For the text-containing cell, return its midpoint in [X, Y] coordinate format. 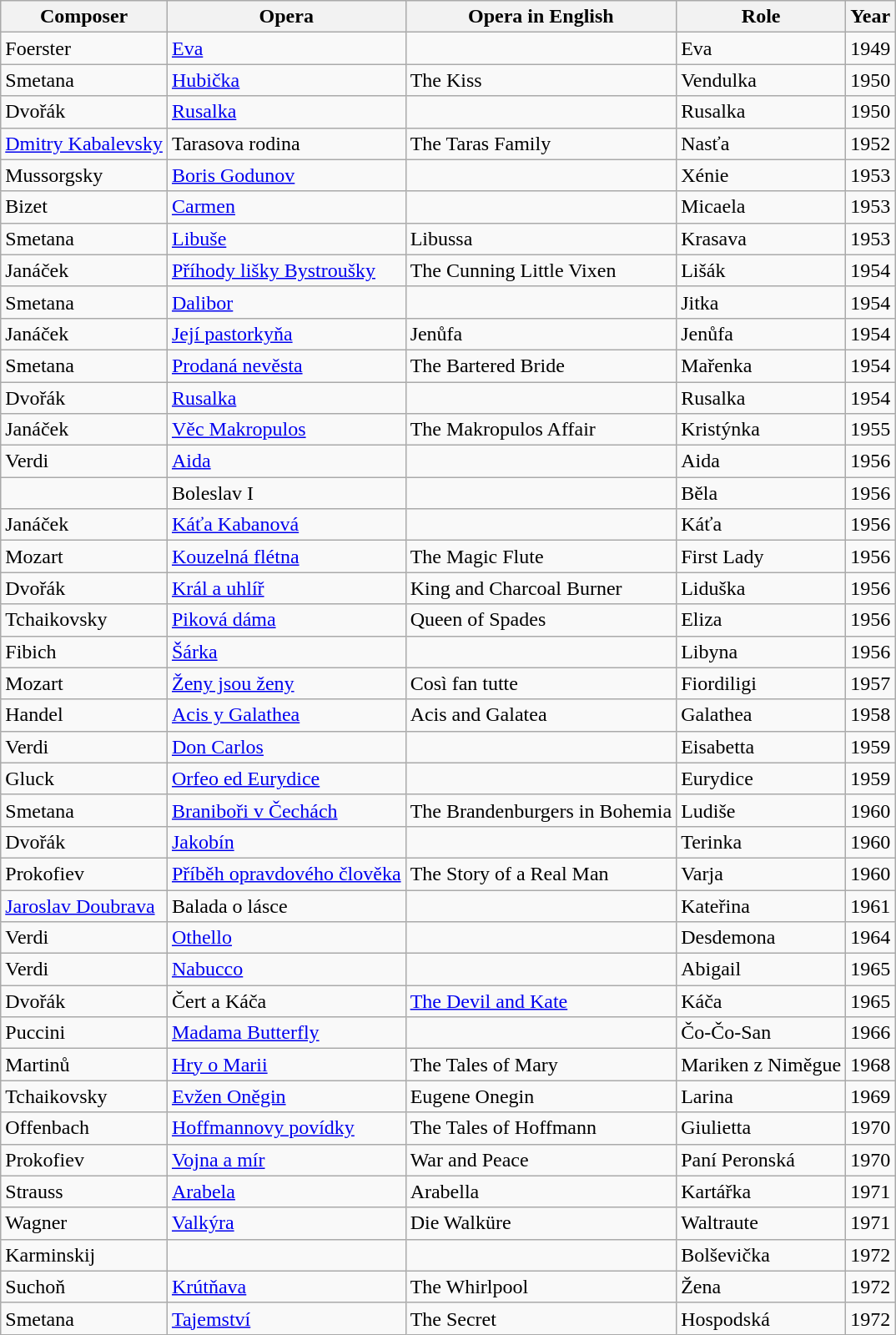
Káťa Kabanová [286, 525]
The Tales of Hoffmann [541, 1128]
Šárka [286, 652]
Larina [761, 1096]
Prodaná nevěsta [286, 365]
Král a uhlíř [286, 588]
The Story of a Real Man [541, 874]
Piková dáma [286, 620]
Její pastorkyňa [286, 334]
1958 [871, 715]
Fiordiligi [761, 683]
Wagner [84, 1223]
Paní Peronská [761, 1160]
Arabella [541, 1191]
Hubička [286, 80]
Libyna [761, 652]
Offenbach [84, 1128]
Composer [84, 17]
Kristýnka [761, 430]
Arabela [286, 1191]
Acis and Galatea [541, 715]
The Bartered Bride [541, 365]
King and Charcoal Burner [541, 588]
1968 [871, 1065]
Xénie [761, 175]
Opera in English [541, 17]
Jakobín [286, 842]
Krasava [761, 239]
Queen of Spades [541, 620]
Nabucco [286, 970]
Orfeo ed Eurydice [286, 778]
Libussa [541, 239]
The Makropulos Affair [541, 430]
Giulietta [761, 1128]
The Devil and Kate [541, 1001]
Běla [761, 493]
The Whirlpool [541, 1287]
Year [871, 17]
Opera [286, 17]
Così fan tutte [541, 683]
The Magic Flute [541, 557]
Hoffmannovy povídky [286, 1128]
Fibich [84, 652]
Libuše [286, 239]
Handel [84, 715]
Don Carlos [286, 747]
The Cunning Little Vixen [541, 270]
Suchoň [84, 1287]
Mariken z Niměgue [761, 1065]
Evžen Oněgin [286, 1096]
1955 [871, 430]
Waltraute [761, 1223]
1964 [871, 938]
1957 [871, 683]
War and Peace [541, 1160]
Die Walküre [541, 1223]
Krútňava [286, 1287]
Bizet [84, 207]
Valkýra [286, 1223]
Kateřina [761, 905]
Věc Makropulos [286, 430]
Eurydice [761, 778]
The Kiss [541, 80]
Micaela [761, 207]
Vendulka [761, 80]
Gluck [84, 778]
Tajemství [286, 1318]
Mussorgsky [84, 175]
Jitka [761, 302]
Jaroslav Doubrava [84, 905]
Foerster [84, 48]
1949 [871, 48]
Tarasova rodina [286, 144]
Dmitry Kabalevsky [84, 144]
Ludiše [761, 810]
Liduška [761, 588]
Eliza [761, 620]
Desdemona [761, 938]
Nasťa [761, 144]
Boris Godunov [286, 175]
Příběh opravdového člověka [286, 874]
1966 [871, 1033]
Ženy jsou ženy [286, 683]
Káča [761, 1001]
Čert a Káča [286, 1001]
Kouzelná flétna [286, 557]
Strauss [84, 1191]
The Taras Family [541, 144]
Hospodská [761, 1318]
Karminskij [84, 1255]
Terinka [761, 842]
Příhody lišky Bystroušky [286, 270]
First Lady [761, 557]
Eisabetta [761, 747]
Dalibor [286, 302]
Eugene Onegin [541, 1096]
Bolševička [761, 1255]
Othello [286, 938]
Galathea [761, 715]
1961 [871, 905]
Boleslav I [286, 493]
Lišák [761, 270]
Mařenka [761, 365]
Vojna a mír [286, 1160]
Puccini [84, 1033]
Braniboři v Čechách [286, 810]
Madama Butterfly [286, 1033]
Martinů [84, 1065]
Hry o Marii [286, 1065]
Kartářka [761, 1191]
The Brandenburgers in Bohemia [541, 810]
The Tales of Mary [541, 1065]
1952 [871, 144]
Čo-Čo-San [761, 1033]
Žena [761, 1287]
Abigail [761, 970]
1969 [871, 1096]
Acis y Galathea [286, 715]
Role [761, 17]
Carmen [286, 207]
Balada o lásce [286, 905]
Varja [761, 874]
The Secret [541, 1318]
Káťa [761, 525]
